Provide the (x, y) coordinate of the cell's center where the given text is located.  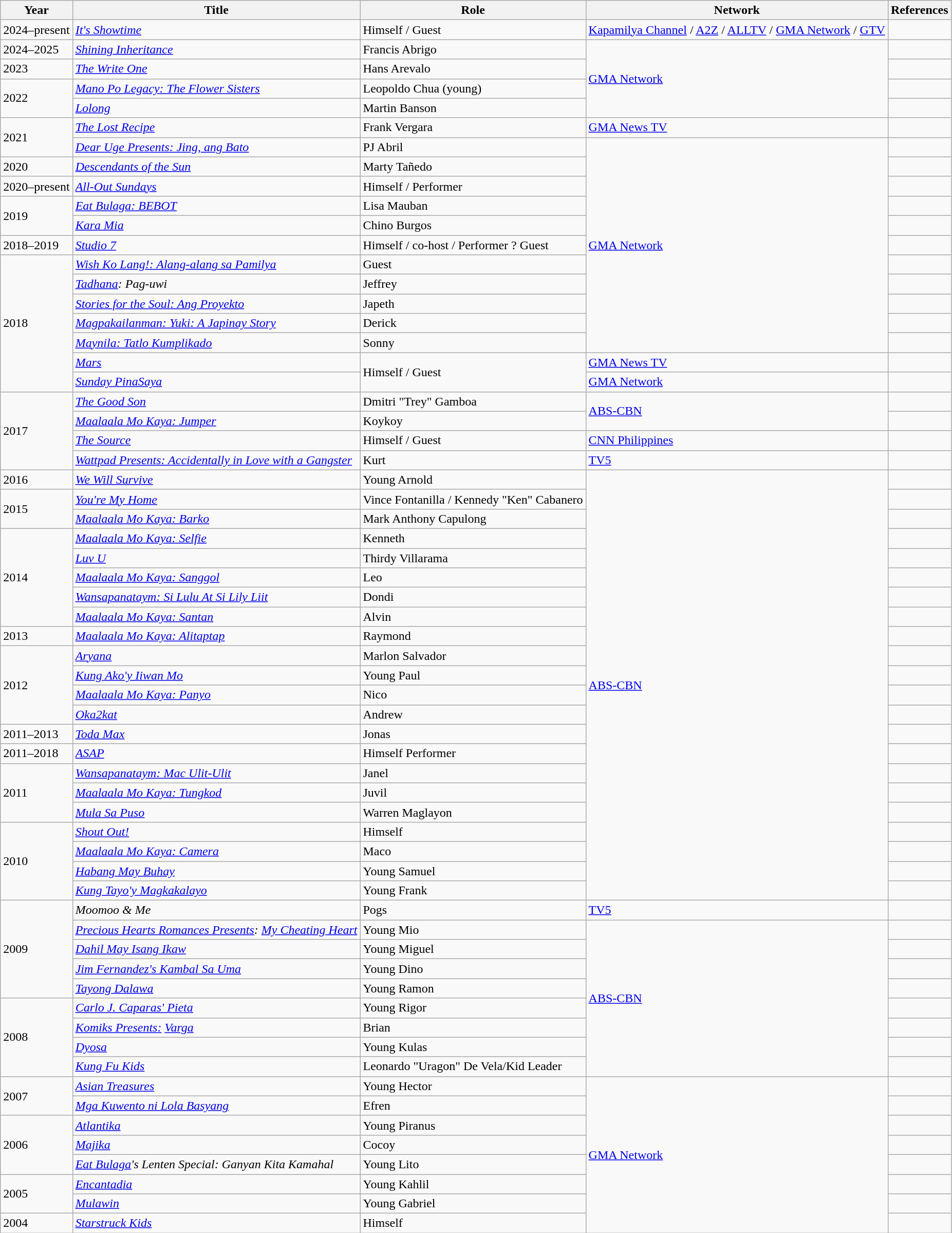
The Write One (216, 69)
2009 (36, 949)
It's Showtime (216, 30)
Aryana (216, 656)
Moomoo & Me (216, 910)
Kapamilya Channel / A2Z / ALLTV / GMA Network / GTV (737, 30)
The Lost Recipe (216, 127)
Dear Uge Presents: Jing, ang Bato (216, 147)
Young Ramon (473, 988)
Kara Mia (216, 225)
Lisa Mauban (473, 206)
2021 (36, 137)
2010 (36, 861)
References (920, 10)
2023 (36, 69)
Young Kahlil (473, 1184)
Guest (473, 265)
Kurt (473, 460)
2005 (36, 1193)
Wansapanataym: Mac Ulit-Ulit (216, 773)
Young Miguel (473, 949)
Pogs (473, 910)
Himself / co-host / Performer ? Guest (473, 245)
Young Samuel (473, 871)
You're My Home (216, 499)
Majika (216, 1145)
Leopoldo Chua (young) (473, 88)
Young Lito (473, 1164)
Atlantika (216, 1125)
Oka2kat (216, 714)
Leonardo "Uragon" De Vela/Kid Leader (473, 1066)
Marlon Salvador (473, 656)
2020–present (36, 186)
Mulawin (216, 1204)
Maalaala Mo Kaya: Santan (216, 617)
Network (737, 10)
Mga Kuwento ni Lola Basyang (216, 1106)
The Source (216, 440)
2024–present (36, 30)
Sunday PinaSaya (216, 382)
Chino Burgos (473, 225)
Dyosa (216, 1047)
2015 (36, 509)
Young Gabriel (473, 1204)
Stories for the Soul: Ang Proyekto (216, 304)
2011–2013 (36, 734)
Young Mio (473, 930)
Martin Banson (473, 108)
Brian (473, 1027)
Young Kulas (473, 1047)
Carlo J. Caparas' Pieta (216, 1008)
Jim Fernandez's Kambal Sa Uma (216, 969)
Encantadia (216, 1184)
Habang May Buhay (216, 871)
Mano Po Legacy: The Flower Sisters (216, 88)
Wansapanataym: Si Lulu At Si Lily Liit (216, 597)
Warren Maglayon (473, 812)
Vince Fontanilla / Kennedy "Ken" Cabanero (473, 499)
Magpakailanman: Yuki: A Japinay Story (216, 323)
Role (473, 10)
CNN Philippines (737, 440)
We Will Survive (216, 480)
2019 (36, 215)
2017 (36, 431)
Francis Abrigo (473, 49)
Precious Hearts Romances Presents: My Cheating Heart (216, 930)
Dahil May Isang Ikaw (216, 949)
Andrew (473, 714)
Frank Vergara (473, 127)
ASAP (216, 753)
2014 (36, 577)
Janel (473, 773)
Young Rigor (473, 1008)
Eat Bulaga's Lenten Special: Ganyan Kita Kamahal (216, 1164)
Mark Anthony Capulong (473, 519)
2006 (36, 1145)
Maalaala Mo Kaya: Tungkod (216, 793)
Maalaala Mo Kaya: Alitaptap (216, 636)
Wattpad Presents: Accidentally in Love with a Gangster (216, 460)
Descendants of the Sun (216, 167)
Shout Out! (216, 832)
Starstruck Kids (216, 1223)
2022 (36, 98)
Maynila: Tatlo Kumplikado (216, 343)
Title (216, 10)
Tayong Dalawa (216, 988)
Raymond (473, 636)
Young Paul (473, 675)
Thirdy Villarama (473, 558)
Maalaala Mo Kaya: Panyo (216, 695)
Asian Treasures (216, 1086)
Derick (473, 323)
Maalaala Mo Kaya: Barko (216, 519)
2018–2019 (36, 245)
Year (36, 10)
Alvin (473, 617)
Young Hector (473, 1086)
Koykoy (473, 421)
Maco (473, 851)
2016 (36, 480)
Japeth (473, 304)
Jeffrey (473, 284)
Jonas (473, 734)
Young Frank (473, 891)
2007 (36, 1096)
Mars (216, 362)
Studio 7 (216, 245)
Toda Max (216, 734)
Dondi (473, 597)
Marty Tañedo (473, 167)
Mula Sa Puso (216, 812)
All-Out Sundays (216, 186)
Himself Performer (473, 753)
2020 (36, 167)
2011 (36, 793)
Young Piranus (473, 1125)
Maalaala Mo Kaya: Camera (216, 851)
Dmitri "Trey" Gamboa (473, 401)
Efren (473, 1106)
Leo (473, 578)
2013 (36, 636)
2018 (36, 323)
2008 (36, 1037)
2011–2018 (36, 753)
Young Arnold (473, 480)
Hans Arevalo (473, 69)
Wish Ko Lang!: Alang-alang sa Pamilya (216, 265)
Maalaala Mo Kaya: Selfie (216, 538)
Kung Ako'y Iiwan Mo (216, 675)
Luv U (216, 558)
Maalaala Mo Kaya: Jumper (216, 421)
PJ Abril (473, 147)
Maalaala Mo Kaya: Sanggol (216, 578)
2012 (36, 685)
Cocoy (473, 1145)
Young Dino (473, 969)
Kung Tayo'y Magkakalayo (216, 891)
2004 (36, 1223)
Eat Bulaga: BEBOT (216, 206)
Nico (473, 695)
2024–2025 (36, 49)
Sonny (473, 343)
Lolong (216, 108)
Kung Fu Kids (216, 1066)
Himself / Performer (473, 186)
Juvil (473, 793)
Komiks Presents: Varga (216, 1027)
Shining Inheritance (216, 49)
Tadhana: Pag-uwi (216, 284)
The Good Son (216, 401)
Kenneth (473, 538)
